Extract the [X, Y] coordinate from the center of the cell holding the provided text.  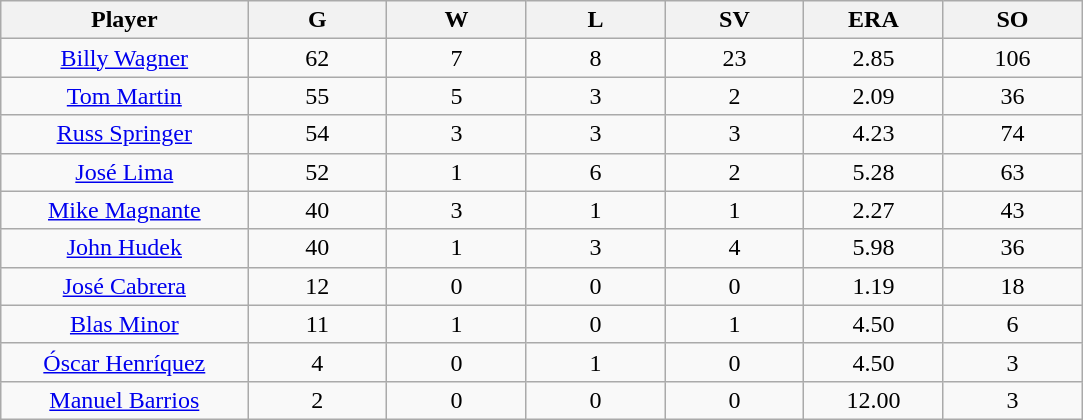
8 [596, 58]
106 [1012, 58]
63 [1012, 172]
23 [734, 58]
74 [1012, 134]
Player [124, 20]
John Hudek [124, 248]
Tom Martin [124, 96]
7 [456, 58]
Óscar Henríquez [124, 362]
62 [318, 58]
55 [318, 96]
12.00 [874, 400]
L [596, 20]
José Cabrera [124, 286]
5 [456, 96]
ERA [874, 20]
2.09 [874, 96]
5.28 [874, 172]
54 [318, 134]
5.98 [874, 248]
SV [734, 20]
Blas Minor [124, 324]
SO [1012, 20]
2.85 [874, 58]
Mike Magnante [124, 210]
11 [318, 324]
43 [1012, 210]
4.23 [874, 134]
1.19 [874, 286]
2.27 [874, 210]
12 [318, 286]
W [456, 20]
Russ Springer [124, 134]
Billy Wagner [124, 58]
Manuel Barrios [124, 400]
18 [1012, 286]
José Lima [124, 172]
G [318, 20]
52 [318, 172]
